Locate the cell with the specified text and output its [X, Y] center coordinate. 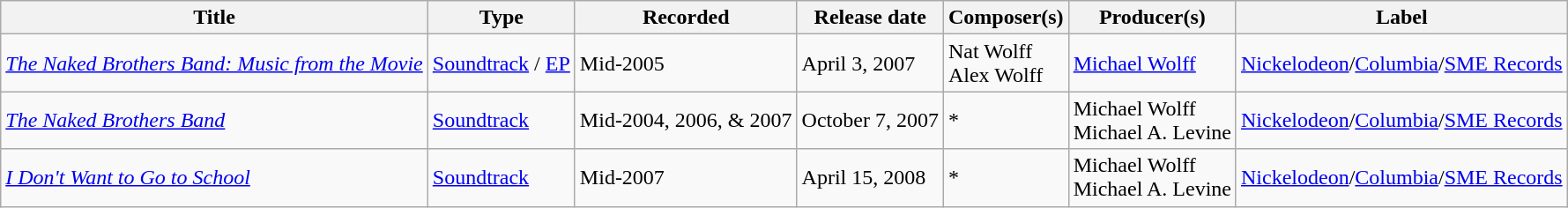
The Naked Brothers Band [215, 120]
Mid-2007 [686, 178]
Title [215, 18]
Mid-2005 [686, 63]
Producer(s) [1152, 18]
April 3, 2007 [870, 63]
Recorded [686, 18]
April 15, 2008 [870, 178]
I Don't Want to Go to School [215, 178]
Release date [870, 18]
Label [1401, 18]
Nat WolffAlex Wolff [1006, 63]
The Naked Brothers Band: Music from the Movie [215, 63]
Composer(s) [1006, 18]
Soundtrack / EP [501, 63]
October 7, 2007 [870, 120]
Mid-2004, 2006, & 2007 [686, 120]
Type [501, 18]
Michael Wolff [1152, 63]
